For the text-containing cell, return its midpoint in [x, y] coordinate format. 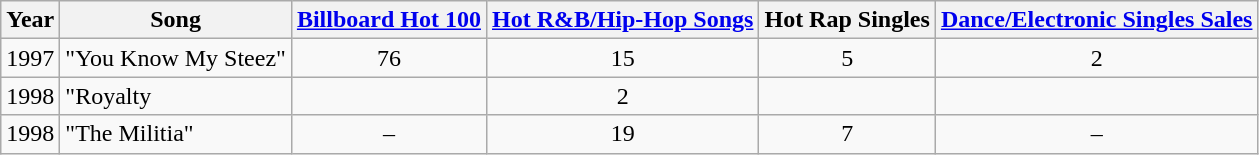
"You Know My Steez" [176, 58]
76 [388, 58]
19 [622, 134]
15 [622, 58]
"The Militia" [176, 134]
Billboard Hot 100 [388, 20]
5 [847, 58]
Year [30, 20]
Dance/Electronic Singles Sales [1096, 20]
1997 [30, 58]
Hot Rap Singles [847, 20]
Hot R&B/Hip-Hop Songs [622, 20]
Song [176, 20]
"Royalty [176, 96]
7 [847, 134]
